Pinpoint the cell where the given text exists, returning its (X, Y) midpoint coordinate. 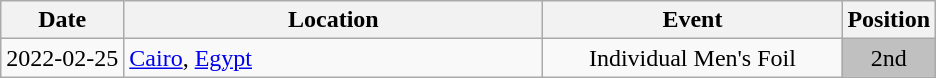
Event (692, 20)
Cairo, Egypt (334, 58)
Location (334, 20)
Date (62, 20)
2nd (889, 58)
Position (889, 20)
Individual Men's Foil (692, 58)
2022-02-25 (62, 58)
